Pinpoint the cell where the given text exists, returning its [X, Y] midpoint coordinate. 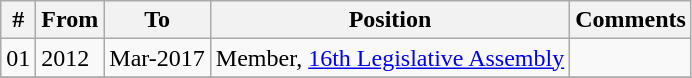
Comments [631, 20]
Position [390, 20]
Member, 16th Legislative Assembly [390, 58]
01 [18, 58]
2012 [70, 58]
# [18, 20]
To [158, 20]
Mar-2017 [158, 58]
From [70, 20]
